Return [x, y] of the center of cell containing provided text 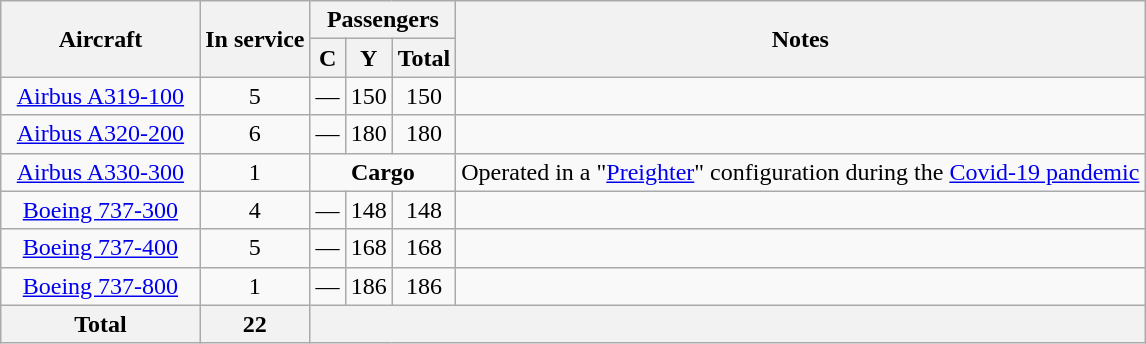
Boeing 737-400 [100, 248]
Cargo [383, 172]
Aircraft [100, 39]
Passengers [383, 20]
Y [368, 58]
Airbus A320-200 [100, 134]
6 [255, 134]
C [328, 58]
4 [255, 210]
22 [255, 324]
Operated in a "Preighter" configuration during the Covid-19 pandemic [800, 172]
Airbus A330-300 [100, 172]
Notes [800, 39]
In service [255, 39]
Airbus A319-100 [100, 96]
Boeing 737-800 [100, 286]
Boeing 737-300 [100, 210]
